Return the (X, Y) coordinate for the center point of the cell that contains the specified text.  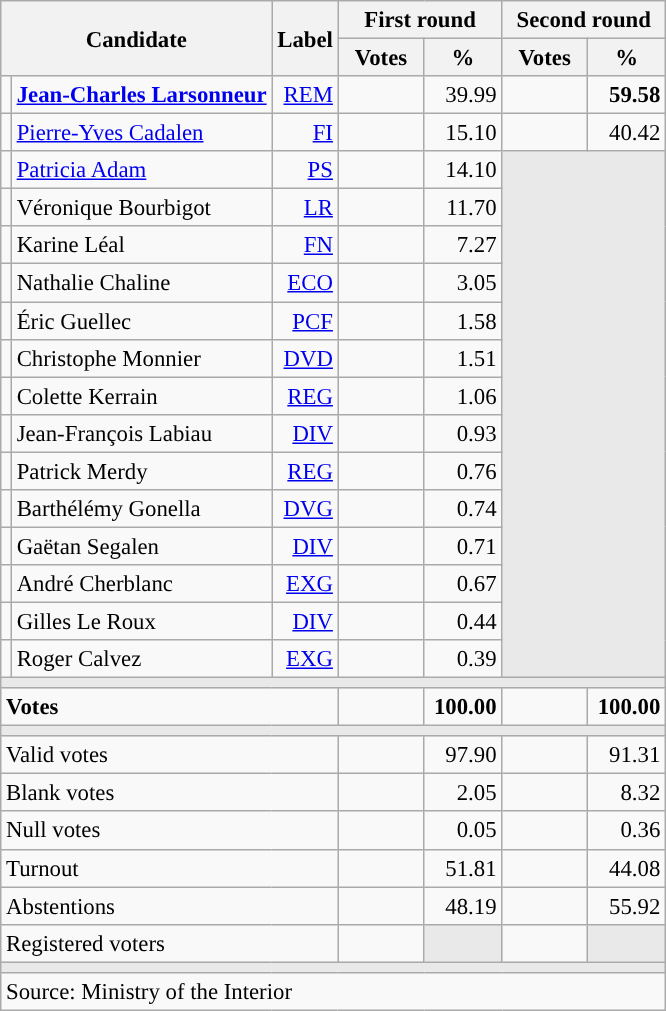
59.58 (626, 95)
0.71 (463, 546)
0.44 (463, 621)
Gilles Le Roux (142, 621)
39.99 (463, 95)
7.27 (463, 245)
Candidate (136, 38)
1.06 (463, 396)
Jean-Charles Larsonneur (142, 95)
Source: Ministry of the Interior (334, 992)
Colette Kerrain (142, 396)
48.19 (463, 906)
Véronique Bourbigot (142, 208)
2.05 (463, 793)
Turnout (170, 868)
0.93 (463, 433)
Nathalie Chaline (142, 283)
3.05 (463, 283)
8.32 (626, 793)
PCF (305, 321)
Jean-François Labiau (142, 433)
Second round (584, 20)
40.42 (626, 133)
Null votes (170, 831)
ECO (305, 283)
Gaëtan Segalen (142, 546)
FI (305, 133)
55.92 (626, 906)
1.51 (463, 358)
44.08 (626, 868)
0.76 (463, 471)
Label (305, 38)
FN (305, 245)
97.90 (463, 755)
Pierre-Yves Cadalen (142, 133)
91.31 (626, 755)
REM (305, 95)
Barthélémy Gonella (142, 509)
André Cherblanc (142, 584)
Abstentions (170, 906)
Valid votes (170, 755)
1.58 (463, 321)
15.10 (463, 133)
0.39 (463, 659)
0.74 (463, 509)
0.36 (626, 831)
DVD (305, 358)
0.05 (463, 831)
First round (420, 20)
Roger Calvez (142, 659)
Éric Guellec (142, 321)
DVG (305, 509)
PS (305, 170)
Patrick Merdy (142, 471)
Registered voters (170, 943)
51.81 (463, 868)
LR (305, 208)
Blank votes (170, 793)
Karine Léal (142, 245)
11.70 (463, 208)
Christophe Monnier (142, 358)
Patricia Adam (142, 170)
14.10 (463, 170)
0.67 (463, 584)
